Extract the [x, y] coordinate from the center of the cell holding the provided text.  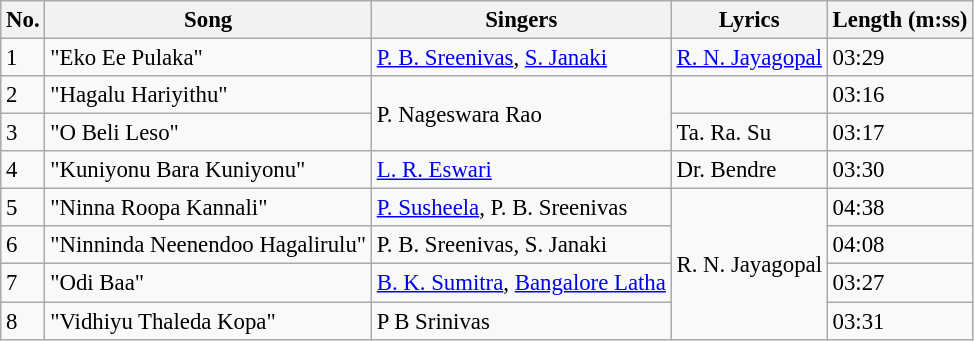
3 [23, 133]
7 [23, 283]
2 [23, 95]
4 [23, 170]
"O Beli Leso" [208, 133]
L. R. Eswari [521, 170]
1 [23, 58]
03:27 [900, 283]
03:31 [900, 321]
P B Srinivas [521, 321]
No. [23, 20]
"Ninninda Neenendoo Hagalirulu" [208, 245]
"Ninna Roopa Kannali" [208, 208]
Lyrics [749, 20]
"Vidhiyu Thaleda Kopa" [208, 321]
03:29 [900, 58]
03:17 [900, 133]
P. Susheela, P. B. Sreenivas [521, 208]
6 [23, 245]
03:16 [900, 95]
Song [208, 20]
Length (m:ss) [900, 20]
Singers [521, 20]
Ta. Ra. Su [749, 133]
5 [23, 208]
Dr. Bendre [749, 170]
03:30 [900, 170]
"Kuniyonu Bara Kuniyonu" [208, 170]
04:38 [900, 208]
"Hagalu Hariyithu" [208, 95]
"Eko Ee Pulaka" [208, 58]
04:08 [900, 245]
8 [23, 321]
B. K. Sumitra, Bangalore Latha [521, 283]
P. Nageswara Rao [521, 114]
"Odi Baa" [208, 283]
